Search for the cell housing the specified text and yield its [X, Y] center coordinate. 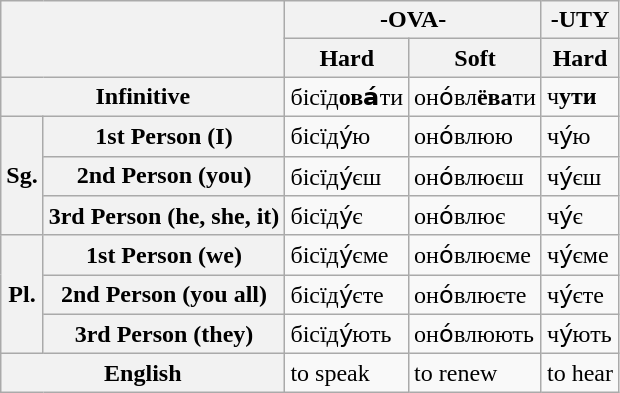
чути [580, 97]
бісїду́ють [347, 334]
-OVA- [414, 20]
бісїду́є [347, 216]
чу́ю [580, 136]
оно́влюють [476, 334]
to renew [476, 373]
1st Person (I) [164, 136]
2nd Person (you) [164, 176]
оно́влюєме [476, 255]
бісїду́ю [347, 136]
бісїдова́ти [347, 97]
3rd Person (he, she, it) [164, 216]
to hear [580, 373]
чу́єме [580, 255]
to speak [347, 373]
Sg. [22, 176]
оно́влюєте [476, 295]
бісїду́єте [347, 295]
чу́ють [580, 334]
оно́влює [476, 216]
3rd Person (they) [164, 334]
чу́єш [580, 176]
2nd Person (you all) [164, 295]
1st Person (we) [164, 255]
чу́єте [580, 295]
Soft [476, 58]
оно́влёвати [476, 97]
English [143, 373]
Pl. [22, 294]
оно́влюєш [476, 176]
оно́влюю [476, 136]
Infinitive [143, 97]
-UTY [580, 20]
бісїду́єме [347, 255]
чу́є [580, 216]
бісїду́єш [347, 176]
